Extract the [x, y] coordinate from the center of the cell holding the provided text.  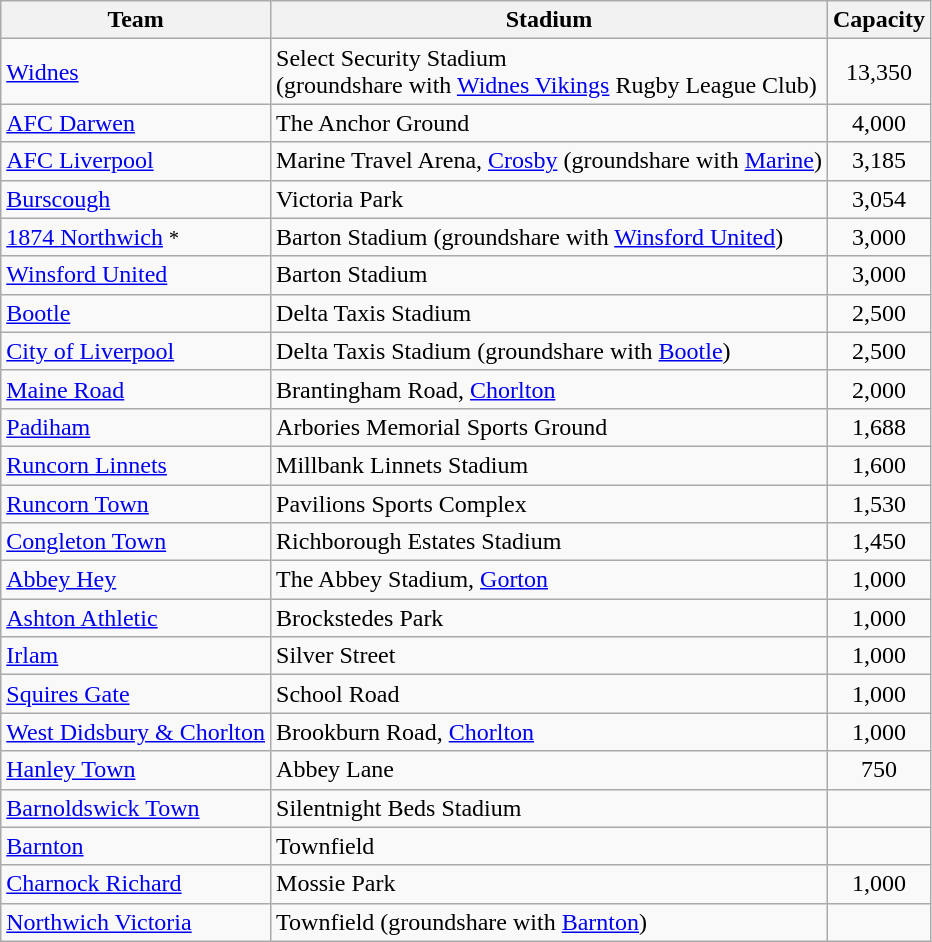
Irlam [136, 656]
West Didsbury & Chorlton [136, 732]
4,000 [880, 123]
Silentnight Beds Stadium [550, 808]
School Road [550, 694]
Widnes [136, 72]
1,600 [880, 465]
Townfield [550, 846]
Barton Stadium (groundshare with Winsford United) [550, 237]
1,688 [880, 427]
Pavilions Sports Complex [550, 503]
Team [136, 20]
Northwich Victoria [136, 922]
Millbank Linnets Stadium [550, 465]
1,530 [880, 503]
Arbories Memorial Sports Ground [550, 427]
Brantingham Road, Chorlton [550, 389]
Mossie Park [550, 884]
Runcorn Linnets [136, 465]
Townfield (groundshare with Barnton) [550, 922]
AFC Liverpool [136, 161]
750 [880, 770]
Barton Stadium [550, 275]
Marine Travel Arena, Crosby (groundshare with Marine) [550, 161]
Charnock Richard [136, 884]
Delta Taxis Stadium (groundshare with Bootle) [550, 351]
13,350 [880, 72]
Hanley Town [136, 770]
Barnton [136, 846]
Runcorn Town [136, 503]
1874 Northwich * [136, 237]
Abbey Hey [136, 580]
Brookburn Road, Chorlton [550, 732]
Winsford United [136, 275]
AFC Darwen [136, 123]
City of Liverpool [136, 351]
Maine Road [136, 389]
2,000 [880, 389]
Brockstedes Park [550, 618]
Barnoldswick Town [136, 808]
Select Security Stadium(groundshare with Widnes Vikings Rugby League Club) [550, 72]
Squires Gate [136, 694]
Silver Street [550, 656]
Delta Taxis Stadium [550, 313]
Bootle [136, 313]
3,185 [880, 161]
3,054 [880, 199]
Congleton Town [136, 542]
Abbey Lane [550, 770]
1,450 [880, 542]
Burscough [136, 199]
Victoria Park [550, 199]
The Anchor Ground [550, 123]
The Abbey Stadium, Gorton [550, 580]
Padiham [136, 427]
Stadium [550, 20]
Ashton Athletic [136, 618]
Capacity [880, 20]
Richborough Estates Stadium [550, 542]
